Detect which cell encompasses the target text, then output its [X, Y] center coordinate. 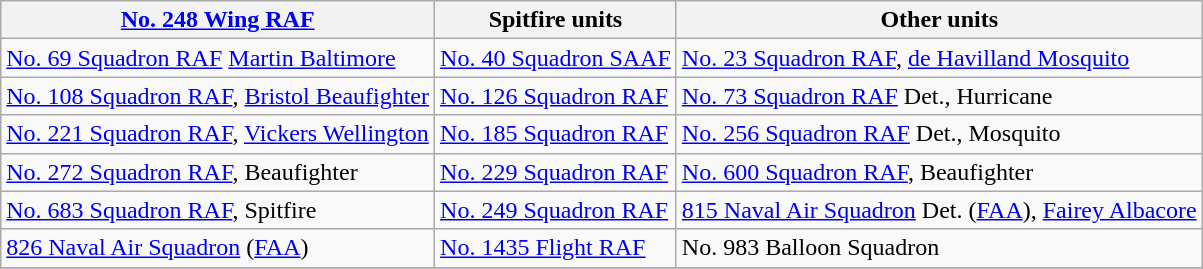
No. 126 Squadron RAF [556, 96]
No. 73 Squadron RAF Det., Hurricane [939, 96]
No. 229 Squadron RAF [556, 172]
No. 249 Squadron RAF [556, 210]
815 Naval Air Squadron Det. (FAA), Fairey Albacore [939, 210]
No. 1435 Flight RAF [556, 248]
826 Naval Air Squadron (FAA) [218, 248]
No. 40 Squadron SAAF [556, 58]
No. 185 Squadron RAF [556, 134]
No. 600 Squadron RAF, Beaufighter [939, 172]
No. 69 Squadron RAF Martin Baltimore [218, 58]
No. 256 Squadron RAF Det., Mosquito [939, 134]
Other units [939, 20]
No. 683 Squadron RAF, Spitfire [218, 210]
No. 221 Squadron RAF, Vickers Wellington [218, 134]
No. 983 Balloon Squadron [939, 248]
Spitfire units [556, 20]
No. 248 Wing RAF [218, 20]
No. 272 Squadron RAF, Beaufighter [218, 172]
No. 108 Squadron RAF, Bristol Beaufighter [218, 96]
No. 23 Squadron RAF, de Havilland Mosquito [939, 58]
